Identify which cell holds the provided text, then report its (X, Y) central coordinate. 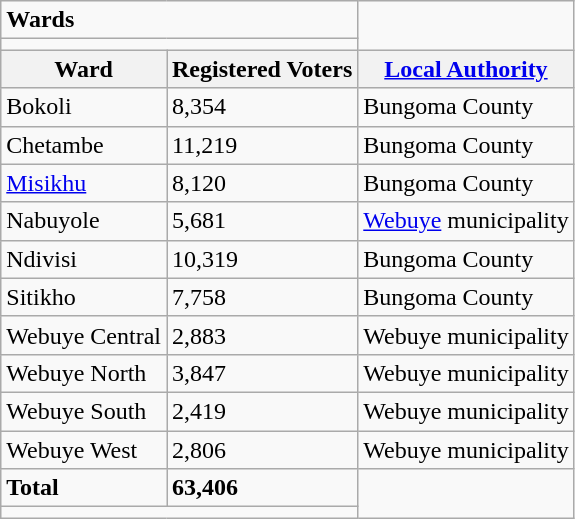
7,758 (262, 297)
Total (84, 488)
Misikhu (84, 183)
Nabuyole (84, 221)
Ward (84, 69)
3,847 (262, 373)
Webuye Central (84, 335)
Registered Voters (262, 69)
Webuye West (84, 449)
Webuye South (84, 411)
2,883 (262, 335)
2,419 (262, 411)
Bokoli (84, 107)
2,806 (262, 449)
11,219 (262, 145)
Ndivisi (84, 259)
5,681 (262, 221)
8,120 (262, 183)
Local Authority (466, 69)
10,319 (262, 259)
Wards (180, 20)
Chetambe (84, 145)
8,354 (262, 107)
63,406 (262, 488)
Webuye North (84, 373)
Sitikho (84, 297)
